Capture the cell that displays the provided text and extract its (X, Y) central coordinate. 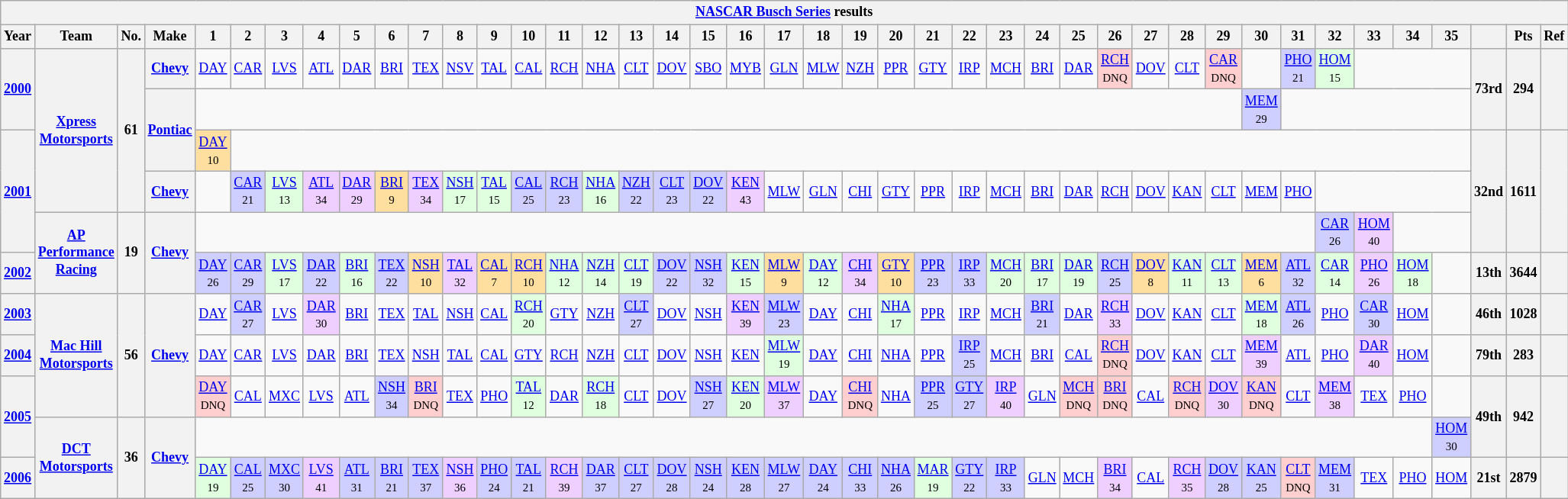
NSH32 (708, 273)
23 (1006, 37)
CLT23 (672, 192)
27 (1150, 37)
LVS13 (285, 192)
ATL34 (321, 192)
KAN25 (1261, 478)
NHA12 (564, 273)
Ref (1554, 37)
MLW27 (783, 478)
DAY12 (823, 273)
1028 (1524, 314)
35 (1452, 37)
Make (169, 37)
11 (564, 37)
No. (131, 37)
BRI9 (392, 192)
DAY26 (213, 273)
3 (285, 37)
MLW23 (783, 314)
DAR37 (601, 478)
MLW37 (783, 396)
30 (1261, 37)
2006 (18, 478)
LVS41 (321, 478)
13 (637, 37)
NZH22 (637, 192)
MEM18 (1261, 314)
MYB (746, 69)
28 (1187, 37)
36 (131, 458)
2005 (18, 417)
MEM39 (1261, 356)
PPR25 (933, 396)
TAL21 (528, 478)
DAR19 (1079, 273)
TEX22 (392, 273)
RCH39 (564, 478)
MXC (285, 396)
CAR29 (248, 273)
PPR23 (933, 273)
GTY10 (896, 273)
DAR29 (357, 192)
7 (426, 37)
6 (392, 37)
61 (131, 130)
CAL7 (495, 273)
DAYDNQ (213, 396)
KEN15 (746, 273)
CLT19 (637, 273)
CLT13 (1224, 273)
DAR30 (321, 314)
IRP40 (1006, 396)
LVS17 (285, 273)
KEN43 (746, 192)
21st (1489, 478)
Xpress Motorsports (76, 130)
IRP25 (970, 356)
NSH17 (460, 192)
34 (1412, 37)
283 (1524, 356)
9 (495, 37)
942 (1524, 417)
294 (1524, 89)
KANDNQ (1261, 396)
Pts (1524, 37)
NSH24 (708, 478)
2879 (1524, 478)
CARDNQ (1224, 69)
DAR22 (321, 273)
2002 (18, 273)
PHO24 (495, 478)
HOM40 (1374, 233)
KAN11 (1187, 273)
KEN39 (746, 314)
2 (248, 37)
MEM (1261, 192)
31 (1298, 37)
2001 (18, 191)
TAL12 (528, 396)
3644 (1524, 273)
NHA26 (896, 478)
14 (672, 37)
MEM6 (1261, 273)
22 (970, 37)
29 (1224, 37)
MXC30 (285, 478)
10 (528, 37)
CHIDNQ (860, 396)
2003 (18, 314)
20 (896, 37)
21 (933, 37)
26 (1115, 37)
RCH25 (1115, 273)
13th (1489, 273)
NZH14 (601, 273)
CLTDNQ (1298, 478)
TEX37 (426, 478)
DAR40 (1374, 356)
MEM31 (1335, 478)
NSH36 (460, 478)
PHO21 (1298, 69)
RCH10 (528, 273)
MAR19 (933, 478)
DOV8 (1150, 273)
NSH34 (392, 396)
SBO (708, 69)
79th (1489, 356)
4 (321, 37)
1 (213, 37)
NASCAR Busch Series results (785, 12)
17 (783, 37)
Team (76, 37)
NSV (460, 69)
DAY24 (823, 478)
TAL32 (460, 273)
46th (1489, 314)
TEX34 (426, 192)
73rd (1489, 89)
24 (1042, 37)
MCHDNQ (1079, 396)
KEN28 (746, 478)
12 (601, 37)
Pontiac (169, 130)
RCH18 (601, 396)
DCT Motorsports (76, 458)
18 (823, 37)
KEN20 (746, 396)
CAR26 (1335, 233)
ATL31 (357, 478)
ATL26 (1298, 314)
MCH20 (1006, 273)
BRI34 (1115, 478)
CHI33 (860, 478)
HOM30 (1452, 437)
32nd (1489, 191)
DAY19 (213, 478)
MEM29 (1261, 110)
Mac Hill Motorsports (76, 356)
49th (1489, 417)
MLW9 (783, 273)
GTY22 (970, 478)
RCH33 (1115, 314)
ATL32 (1298, 273)
AP Performance Racing (76, 253)
DAY10 (213, 150)
KEN (746, 356)
TAL15 (495, 192)
RCH23 (564, 192)
PHO26 (1374, 273)
33 (1374, 37)
BRI17 (1042, 273)
CAR14 (1335, 273)
NSH27 (708, 396)
16 (746, 37)
CAR27 (248, 314)
5 (357, 37)
NSH10 (426, 273)
BRI16 (357, 273)
MEM38 (1335, 396)
HOM18 (1412, 273)
MLW19 (783, 356)
25 (1079, 37)
CAR21 (248, 192)
56 (131, 356)
DOV30 (1224, 396)
NHA17 (896, 314)
RCH35 (1187, 478)
HOM15 (1335, 69)
RCH20 (528, 314)
32 (1335, 37)
1611 (1524, 191)
8 (460, 37)
2004 (18, 356)
CHI34 (860, 273)
15 (708, 37)
NHA16 (601, 192)
2000 (18, 89)
Year (18, 37)
GTY27 (970, 396)
CAR30 (1374, 314)
